Search for the cell housing the specified text and yield its (X, Y) center coordinate. 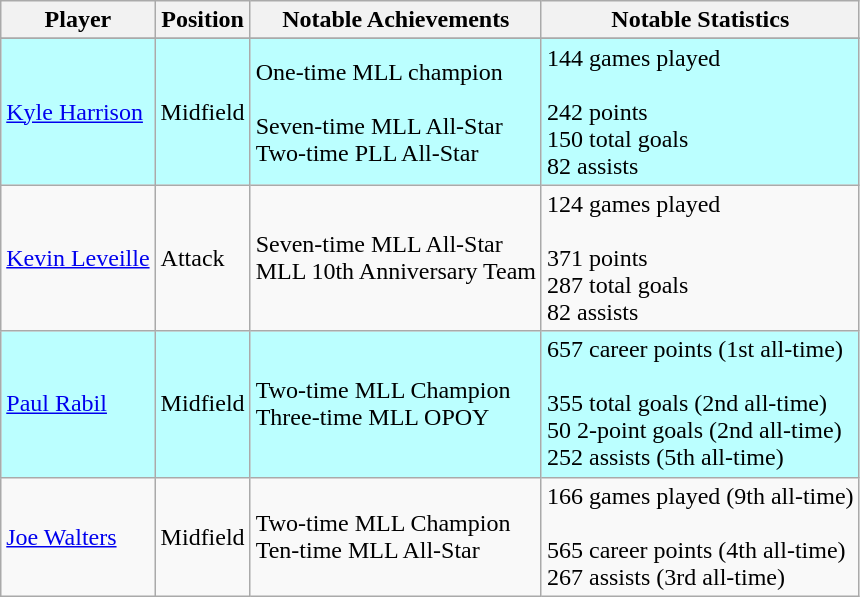
Notable Statistics (700, 20)
657 career points (1st all-time)355 total goals (2nd all-time) 50 2-point goals (2nd all-time) 252 assists (5th all-time) (700, 404)
Position (202, 20)
166 games played (9th all-time)565 career points (4th all-time) 267 assists (3rd all-time) (700, 536)
Seven-time MLL All-StarMLL 10th Anniversary Team (396, 258)
Joe Walters (78, 536)
Player (78, 20)
Kevin Leveille (78, 258)
Kyle Harrison (78, 112)
Paul Rabil (78, 404)
Notable Achievements (396, 20)
Two-time MLL ChampionThree-time MLL OPOY (396, 404)
Attack (202, 258)
124 games played371 points 287 total goals 82 assists (700, 258)
144 games played242 points 150 total goals 82 assists (700, 112)
Two-time MLL ChampionTen-time MLL All-Star (396, 536)
One-time MLL championSeven-time MLL All-Star Two-time PLL All-Star (396, 112)
